Return the [x, y] coordinate for the center point of the cell that contains the specified text.  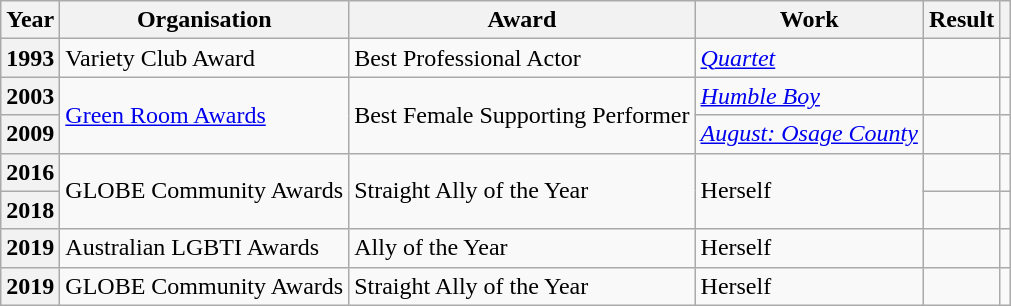
Organisation [204, 20]
Australian LGBTI Awards [204, 248]
Humble Boy [809, 96]
Result [961, 20]
2009 [30, 134]
Ally of the Year [522, 248]
Year [30, 20]
Award [522, 20]
Best Female Supporting Performer [522, 115]
Work [809, 20]
Quartet [809, 58]
1993 [30, 58]
2003 [30, 96]
2018 [30, 210]
August: Osage County [809, 134]
Best Professional Actor [522, 58]
Variety Club Award [204, 58]
Green Room Awards [204, 115]
2016 [30, 172]
